For the text-containing cell, return its midpoint in [x, y] coordinate format. 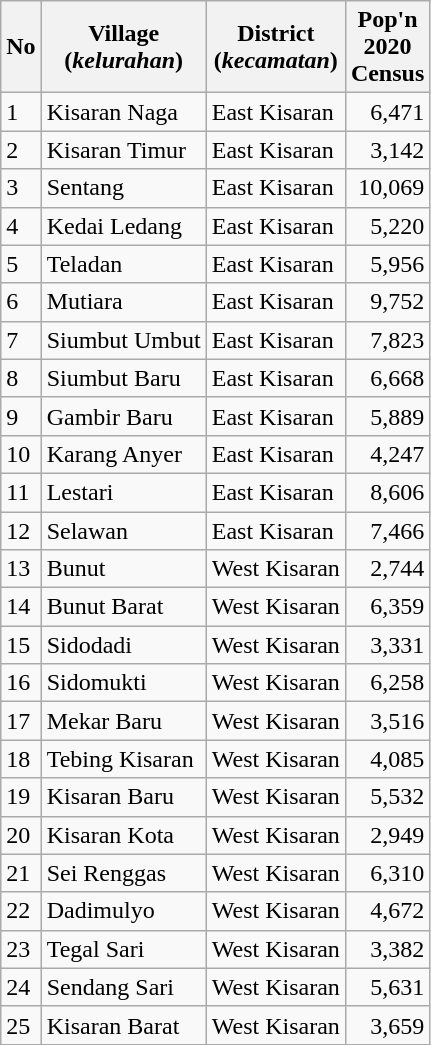
10 [21, 454]
11 [21, 492]
Teladan [124, 264]
Gambir Baru [124, 416]
Kedai Ledang [124, 226]
Sentang [124, 188]
Lestari [124, 492]
Bunut [124, 569]
Kisaran Baru [124, 797]
Sidomukti [124, 683]
2 [21, 150]
6,359 [387, 607]
9 [21, 416]
12 [21, 531]
6,471 [387, 112]
20 [21, 835]
5,631 [387, 987]
Siumbut Umbut [124, 340]
2,949 [387, 835]
6,668 [387, 378]
5,220 [387, 226]
22 [21, 911]
3,382 [387, 949]
14 [21, 607]
7,823 [387, 340]
3,659 [387, 1025]
3 [21, 188]
Siumbut Baru [124, 378]
21 [21, 873]
18 [21, 759]
1 [21, 112]
2,744 [387, 569]
Kisaran Naga [124, 112]
6 [21, 302]
Selawan [124, 531]
23 [21, 949]
17 [21, 721]
Tegal Sari [124, 949]
25 [21, 1025]
3,331 [387, 645]
5,889 [387, 416]
Sendang Sari [124, 987]
8 [21, 378]
Bunut Barat [124, 607]
Kisaran Timur [124, 150]
Kisaran Barat [124, 1025]
4,247 [387, 454]
19 [21, 797]
5 [21, 264]
24 [21, 987]
Karang Anyer [124, 454]
3,516 [387, 721]
8,606 [387, 492]
Pop'n 2020 Census [387, 47]
No [21, 47]
10,069 [387, 188]
7 [21, 340]
Sei Renggas [124, 873]
4 [21, 226]
Mutiara [124, 302]
6,258 [387, 683]
Kisaran Kota [124, 835]
District (kecamatan) [276, 47]
5,956 [387, 264]
Tebing Kisaran [124, 759]
9,752 [387, 302]
Sidodadi [124, 645]
15 [21, 645]
3,142 [387, 150]
Village (kelurahan) [124, 47]
Mekar Baru [124, 721]
4,672 [387, 911]
Dadimulyo [124, 911]
13 [21, 569]
5,532 [387, 797]
7,466 [387, 531]
4,085 [387, 759]
6,310 [387, 873]
16 [21, 683]
